Capture the cell that displays the provided text and extract its (x, y) central coordinate. 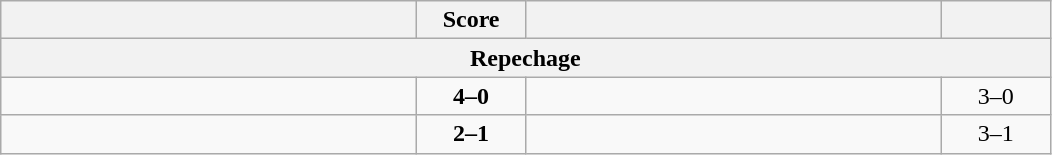
Repechage (526, 58)
3–0 (996, 96)
3–1 (996, 134)
Score (472, 20)
2–1 (472, 134)
4–0 (472, 96)
